Pinpoint the cell where the given text exists, returning its [X, Y] midpoint coordinate. 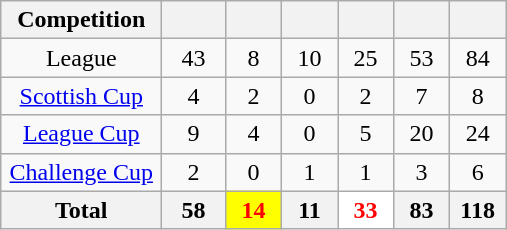
20 [422, 134]
53 [422, 58]
11 [309, 210]
25 [366, 58]
58 [194, 210]
9 [194, 134]
Challenge Cup [82, 172]
Competition [82, 20]
3 [422, 172]
24 [478, 134]
Total [82, 210]
43 [194, 58]
6 [478, 172]
5 [366, 134]
33 [366, 210]
League Cup [82, 134]
84 [478, 58]
14 [253, 210]
10 [309, 58]
7 [422, 96]
118 [478, 210]
League [82, 58]
83 [422, 210]
Scottish Cup [82, 96]
